Capture the cell that displays the provided text and extract its (X, Y) central coordinate. 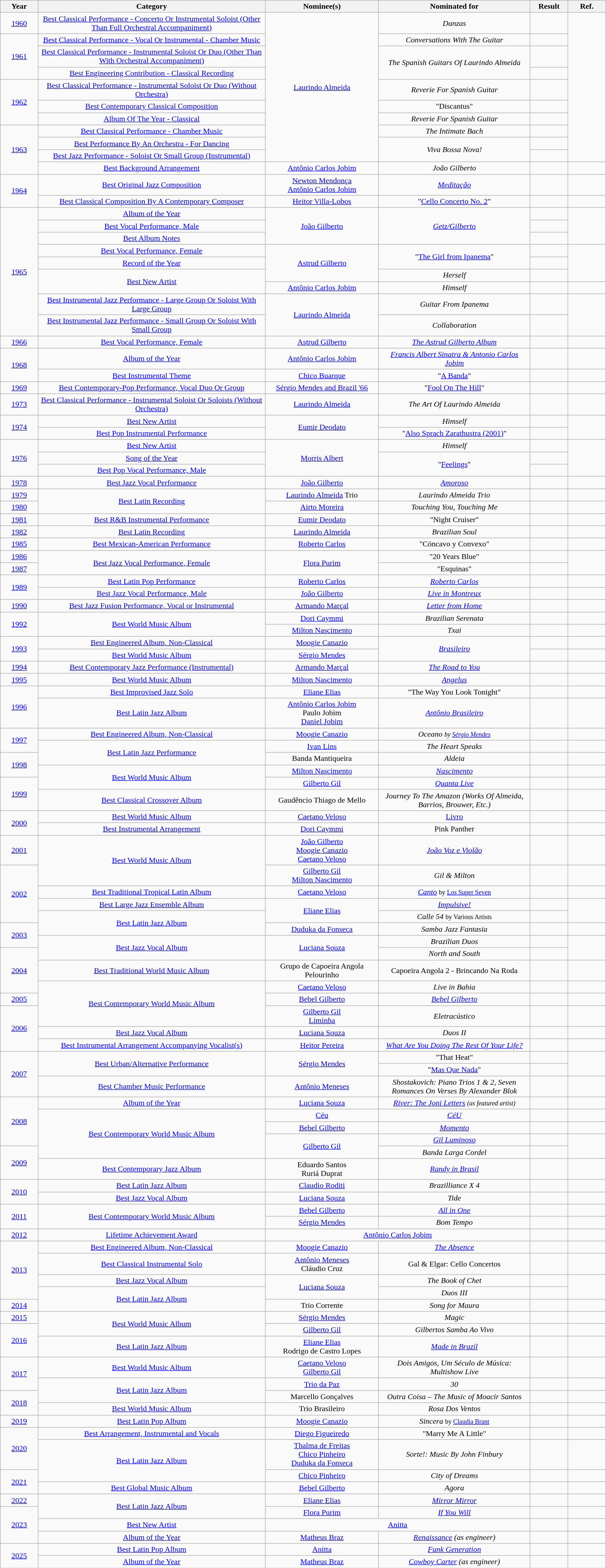
Best Improvised Jazz Solo (151, 692)
North and South (454, 954)
Letter from Home (454, 606)
The Intimate Bach (454, 131)
City of Dreams (454, 1475)
Touching You, Touching Me (454, 507)
2018 (19, 1403)
2013 (19, 1270)
1994 (19, 667)
1992 (19, 624)
"Discantus" (454, 106)
Best Contemporary Jazz Performance (Instrumental) (151, 667)
Chico Buarque (322, 375)
1990 (19, 606)
2003 (19, 935)
Gilbertos Samba Ao Vivo (454, 1330)
Sérgio Mendes and Brazil '66 (322, 388)
Outra Coisa – The Music of Moacir Santos (454, 1397)
2017 (19, 1374)
Best Engineering Contribution - Classical Recording (151, 73)
Ref. (587, 6)
Lifetime Achievement Award (151, 1235)
1969 (19, 388)
Herself (454, 275)
Rosa Dos Ventos (454, 1409)
Collaboration (454, 325)
2023 (19, 1525)
Caetano VelosoGilberto Gil (322, 1368)
Best Vocal Performance, Male (151, 226)
Nominee(s) (322, 6)
Best Pop Instrumental Performance (151, 433)
30 (454, 1384)
Pink Panther (454, 829)
Meditação (454, 184)
Antônio Meneses (322, 1086)
1966 (19, 342)
2016 (19, 1341)
Trio Corrente (322, 1305)
Grupo de Capoeira Angola Pelourinho (322, 970)
1960 (19, 23)
Shostakovich: Piano Trios 1 & 2, Seven Romances On Verses By Alexander Blok (454, 1086)
Best Pop Vocal Performance, Male (151, 470)
1976 (19, 458)
Gil Luminoso (454, 1140)
Diego Figueiredo (322, 1433)
Gilberto GilMilton Nascimento (322, 875)
Made in Brazil (454, 1346)
Best Latin Jazz Performance (151, 752)
2010 (19, 1192)
Duos II (454, 1033)
Banda Mantiqueira (322, 759)
Best Classical Crossover Album (151, 800)
1996 (19, 707)
Best Traditional Tropical Latin Album (151, 892)
1998 (19, 765)
1974 (19, 427)
Best Classical Instrumental Solo (151, 1264)
1993 (19, 649)
2000 (19, 823)
Bom Tempo (454, 1223)
Best Original Jazz Composition (151, 184)
Claudio Roditi (322, 1186)
Best R&B Instrumental Performance (151, 520)
Result (549, 6)
Cowboy Carter (as engineer) (454, 1562)
Livro (454, 817)
2011 (19, 1216)
Duduka da Fonseca (322, 929)
1968 (19, 365)
Best Classical Performance - Chamber Music (151, 131)
Year (19, 6)
Journey To The Amazon (Works Of Almeida, Barrios, Brouwer, Etc.) (454, 800)
Best Chamber Music Performance (151, 1086)
Gaudêncio Thiago de Mello (322, 800)
2009 (19, 1163)
1961 (19, 56)
Calle 54 by Various Artists (454, 917)
Nominated for (454, 6)
Heitor Villa-Lobos (322, 202)
"The Way You Look Tonight" (454, 692)
Guitar From Ipanema (454, 304)
Gilberto GilLiminha (322, 1016)
"That Heat" (454, 1057)
Sorte!: Music By John Finbury (454, 1454)
The Road to You (454, 667)
1986 (19, 556)
2002 (19, 894)
1999 (19, 794)
2021 (19, 1482)
Airto Moreira (322, 507)
Best Traditional World Music Album (151, 970)
Live in Montreux (454, 593)
"Also Sprach Zarathustra (2001)" (454, 433)
Best Classical Performance - Instrumental Soloist Or Duo (Without Orchestra) (151, 90)
1965 (19, 272)
Best Instrumental Arrangement (151, 829)
Banda Larga Cordel (454, 1152)
The Astrud Gilberto Album (454, 342)
Song of the Year (151, 458)
Canto by Los Super Seven (454, 892)
Viva Bossa Nova! (454, 149)
Antônio Brasileiro (454, 713)
Sincera by Claudia Brant (454, 1421)
Conversations With The Guitar (454, 40)
2008 (19, 1122)
Céu (322, 1115)
Antônio MenesesCláudio Cruz (322, 1264)
2014 (19, 1305)
1997 (19, 740)
João Voz e Violão (454, 850)
"The Girl from Ipanema" (454, 257)
Heitor Pereira (322, 1045)
The Absence (454, 1247)
1987 (19, 569)
River: The Joni Letters (as featured artist) (454, 1103)
Eletracústico (454, 1016)
What Are You Doing The Rest Of Your Life? (454, 1045)
Best Jazz Vocal Performance, Female (151, 563)
Quanta Live (454, 783)
Song for Maura (454, 1305)
Aldeia (454, 759)
Momento (454, 1128)
2012 (19, 1235)
"A Banda" (454, 375)
"Marry Me A Little" (454, 1433)
2015 (19, 1318)
"Mas Que Nada" (454, 1069)
Album Of The Year - Classical (151, 119)
Best Arrangement, Instrumental and Vocals (151, 1433)
Antônio Carlos JobimPaulo JobimDaniel Jobim (322, 713)
If You Will (454, 1512)
"Cóncavo y Convexo" (454, 544)
Category (151, 6)
1962 (19, 102)
Francis Albert Sinatra & Antonio Carlos Jobim (454, 358)
The Heart Speaks (454, 746)
Best Classical Performance - Vocal Or Instrumental - Chamber Music (151, 40)
Angelus (454, 680)
Morris Albert (322, 458)
1985 (19, 544)
Best Mexican-American Performance (151, 544)
1989 (19, 587)
Best Instrumental Jazz Performance - Small Group Or Soloist With Small Group (151, 325)
Danzas (454, 23)
Funk Generation (454, 1550)
1981 (19, 520)
Eduardo SantosRuriá Duprat (322, 1169)
Best Contemporary Classical Composition (151, 106)
Randy in Brasil (454, 1169)
2004 (19, 970)
Brazilliance X 4 (454, 1186)
2005 (19, 999)
Eliane EliasRodrigo de Castro Lopes (322, 1346)
2001 (19, 850)
2020 (19, 1448)
João GilbertoMoogie CanazioCaetano Veloso (322, 850)
Amoroso (454, 483)
Best Large Jazz Ensemble Album (151, 905)
Brasileiro (454, 649)
Best Contemporary Jazz Album (151, 1169)
"Night Cruiser" (454, 520)
Trio da Paz (322, 1384)
2025 (19, 1556)
Trio Brasileiro (322, 1409)
Best Performance By An Orchestra - For Dancing (151, 143)
Best Instrumental Arrangement Accompanying Vocalist(s) (151, 1045)
Best Instrumental Theme (151, 375)
"Cello Concerto No. 2" (454, 202)
Brazilian Soul (454, 532)
1980 (19, 507)
Best Classical Performance - Concerto Or Instrumental Soloist (Other Than Full Orchestral Accompaniment) (151, 23)
1982 (19, 532)
Best Album Notes (151, 238)
Marcello Gonçalves (322, 1397)
Dois Amigos, Um Século de Música: Multishow Live (454, 1368)
Best Jazz Performance - Soloist Or Small Group (Instrumental) (151, 156)
Record of the Year (151, 263)
Best Classical Performance - Instrumental Soloist Or Duo (Other Than With Orchestral Accompaniment) (151, 56)
Getz/Gilberto (454, 226)
Magic (454, 1318)
Duos III (454, 1293)
Capoeira Angola 2 - Brincando Na Roda (454, 970)
Gil & Milton (454, 875)
Best Instrumental Jazz Performance - Large Group Or Soloist With Large Group (151, 304)
Best Contemporary-Pop Performance, Vocal Duo Or Group (151, 388)
Best Jazz Vocal Performance, Male (151, 593)
2022 (19, 1500)
Chico Pinheiro (322, 1475)
Brazilian Serenata (454, 618)
Thalma de FreitasChico PinheiroDuduka da Fonseca (322, 1454)
"20 Years Blue" (454, 556)
Best Global Music Album (151, 1488)
Tide (454, 1198)
Best Urban/Alternative Performance (151, 1063)
1973 (19, 404)
Brazilian Duos (454, 941)
Best Classical Composition By A Contemporary Composer (151, 202)
Renaissance (as engineer) (454, 1537)
Mirror Mirror (454, 1500)
Best Jazz Fusion Performance, Vocal or Instrumental (151, 606)
Oceano by Sérgio Mendes (454, 734)
Live in Bahia (454, 987)
Agora (454, 1488)
Best Background Arrangement (151, 168)
Txai (454, 630)
CéU (454, 1115)
Impulsive! (454, 905)
Best Latin Pop Performance (151, 581)
Nascimento (454, 771)
1995 (19, 680)
2006 (19, 1028)
The Art Of Laurindo Almeida (454, 404)
The Book of Chet (454, 1280)
Best Classical Performance - Instrumental Soloist Or Soloists (Without Orchestra) (151, 404)
1964 (19, 191)
Ivan Lins (322, 746)
1963 (19, 149)
"Feelings" (454, 464)
The Spanish Guitars Of Laurindo Almeida (454, 63)
1979 (19, 495)
Newton MendonçaAntônio Carlos Jobim (322, 184)
All in One (454, 1210)
Samba Jazz Fantasia (454, 929)
"Esquinas" (454, 569)
Best Jazz Vocal Performance (151, 483)
2019 (19, 1421)
"Fool On The Hill" (454, 388)
2007 (19, 1074)
Gal & Elgar: Cello Concertos (454, 1264)
1978 (19, 483)
